Identify which cell holds the provided text, then report its (x, y) central coordinate. 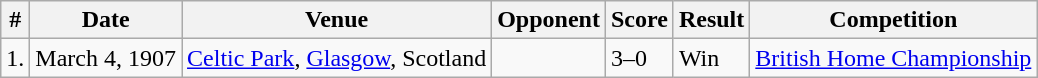
# (16, 20)
March 4, 1907 (106, 58)
Score (639, 20)
Venue (337, 20)
Date (106, 20)
3–0 (639, 58)
Celtic Park, Glasgow, Scotland (337, 58)
Result (711, 20)
Win (711, 58)
British Home Championship (894, 58)
Opponent (549, 20)
Competition (894, 20)
1. (16, 58)
